Extract the (X, Y) coordinate from the center of the cell holding the provided text.  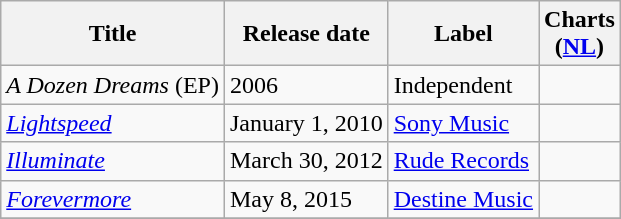
Independent (463, 85)
May 8, 2015 (306, 199)
2006 (306, 85)
A Dozen Dreams (EP) (113, 85)
Destine Music (463, 199)
March 30, 2012 (306, 161)
Sony Music (463, 123)
Rude Records (463, 161)
Release date (306, 34)
January 1, 2010 (306, 123)
Charts (NL) (580, 34)
Lightspeed (113, 123)
Illuminate (113, 161)
Forevermore (113, 199)
Label (463, 34)
Title (113, 34)
